For the text-containing cell, return its midpoint in (x, y) coordinate format. 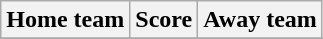
Home team (66, 20)
Away team (260, 20)
Score (164, 20)
